Locate the cell with the specified text and output its (x, y) center coordinate. 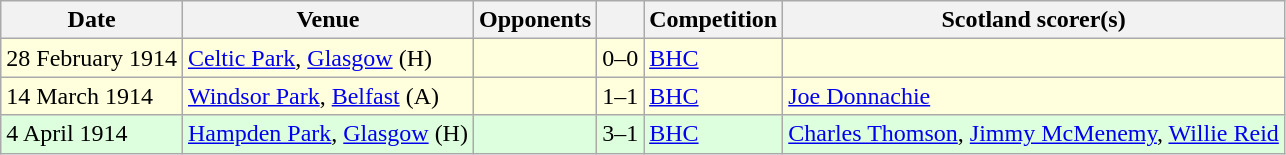
Scotland scorer(s) (1034, 20)
Venue (328, 20)
Opponents (534, 20)
Hampden Park, Glasgow (H) (328, 134)
28 February 1914 (92, 58)
3–1 (620, 134)
Celtic Park, Glasgow (H) (328, 58)
0–0 (620, 58)
14 March 1914 (92, 96)
Windsor Park, Belfast (A) (328, 96)
Charles Thomson, Jimmy McMenemy, Willie Reid (1034, 134)
Joe Donnachie (1034, 96)
4 April 1914 (92, 134)
1–1 (620, 96)
Competition (714, 20)
Date (92, 20)
